Find where the given text appears and provide that cell's center as [x, y] coordinate. 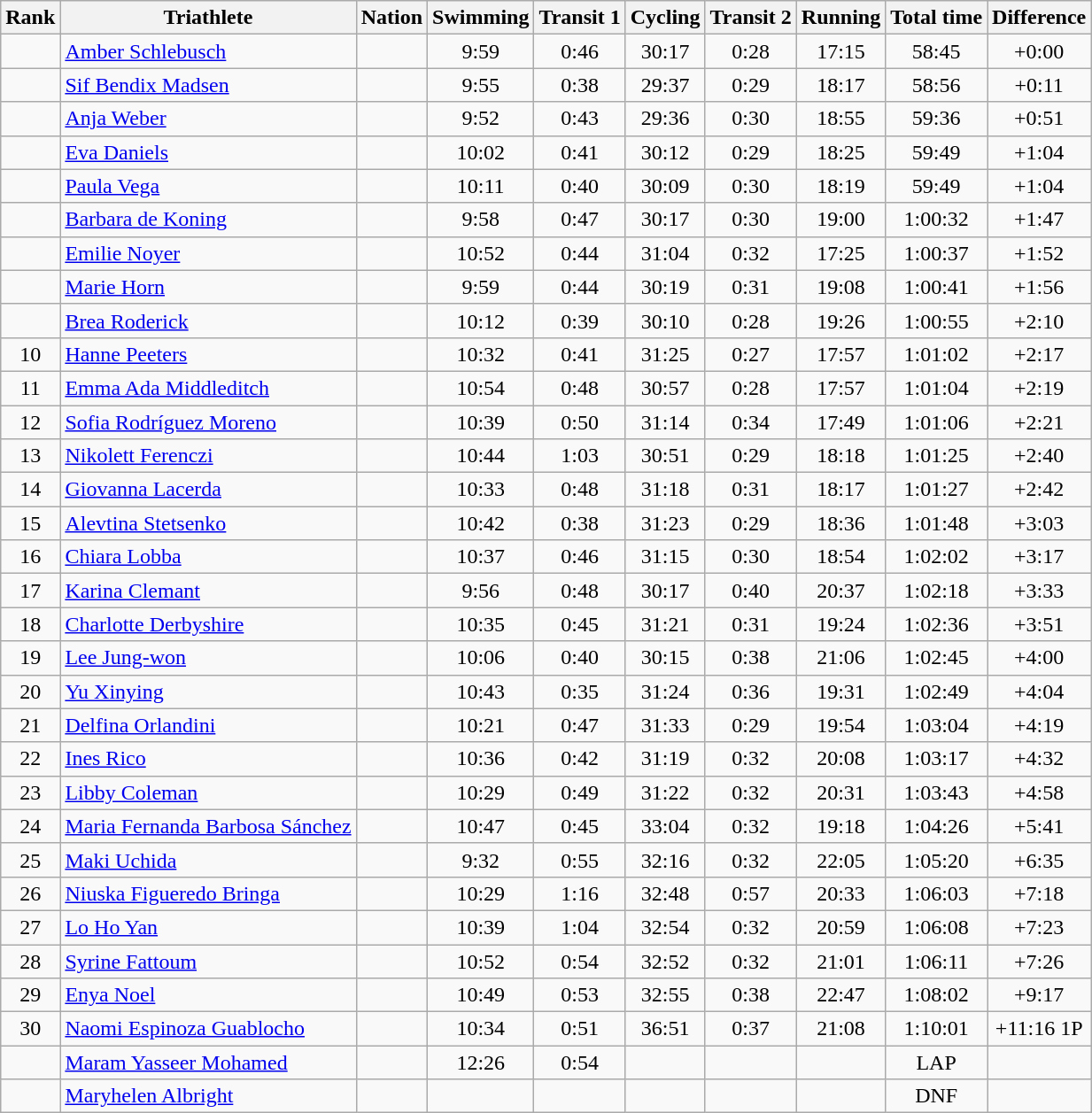
Emma Ada Middleditch [208, 388]
0:57 [751, 893]
15 [30, 523]
Amber Schlebusch [208, 51]
1:00:41 [937, 287]
Transit 2 [751, 18]
0:39 [579, 321]
Brea Roderick [208, 321]
Maria Fernanda Barbosa Sánchez [208, 826]
32:52 [665, 961]
21 [30, 725]
25 [30, 860]
31:14 [665, 422]
24 [30, 826]
19:24 [840, 624]
20:31 [840, 792]
32:48 [665, 893]
Triathlete [208, 18]
Libby Coleman [208, 792]
+7:18 [1040, 893]
10:49 [481, 995]
+0:11 [1040, 85]
31:19 [665, 759]
18:54 [840, 557]
17:15 [840, 51]
1:00:37 [937, 253]
Transit 1 [579, 18]
Maram Yasseer Mohamed [208, 1063]
19:54 [840, 725]
10:37 [481, 557]
9:52 [481, 119]
1:06:08 [937, 927]
19:18 [840, 826]
12:26 [481, 1063]
10:33 [481, 490]
10:36 [481, 759]
10:21 [481, 725]
Nation [391, 18]
31:21 [665, 624]
31:23 [665, 523]
LAP [937, 1063]
32:16 [665, 860]
0:53 [579, 995]
0:43 [579, 119]
1:00:55 [937, 321]
20:37 [840, 591]
10:34 [481, 1029]
1:01:25 [937, 456]
30:51 [665, 456]
Running [840, 18]
1:08:02 [937, 995]
+7:26 [1040, 961]
30:10 [665, 321]
1:10:01 [937, 1029]
20:08 [840, 759]
1:02:45 [937, 658]
0:51 [579, 1029]
32:54 [665, 927]
1:02:36 [937, 624]
1:03:43 [937, 792]
1:04 [579, 927]
1:03 [579, 456]
22:47 [840, 995]
31:15 [665, 557]
19:08 [840, 287]
21:08 [840, 1029]
+2:42 [1040, 490]
28 [30, 961]
18:36 [840, 523]
30:15 [665, 658]
Emilie Noyer [208, 253]
21:06 [840, 658]
30:57 [665, 388]
Giovanna Lacerda [208, 490]
27 [30, 927]
+6:35 [1040, 860]
17 [30, 591]
30:09 [665, 186]
22:05 [840, 860]
1:03:17 [937, 759]
Swimming [481, 18]
0:36 [751, 692]
Eva Daniels [208, 152]
+2:17 [1040, 354]
10:42 [481, 523]
+3:17 [1040, 557]
23 [30, 792]
+0:51 [1040, 119]
+4:19 [1040, 725]
+3:51 [1040, 624]
18 [30, 624]
Difference [1040, 18]
1:02:02 [937, 557]
0:49 [579, 792]
0:35 [579, 692]
30:19 [665, 287]
Sif Bendix Madsen [208, 85]
Charlotte Derbyshire [208, 624]
31:25 [665, 354]
10:12 [481, 321]
+0:00 [1040, 51]
13 [30, 456]
Cycling [665, 18]
0:50 [579, 422]
20 [30, 692]
Barbara de Koning [208, 220]
+4:32 [1040, 759]
+1:52 [1040, 253]
Karina Clemant [208, 591]
31:18 [665, 490]
26 [30, 893]
9:55 [481, 85]
31:04 [665, 253]
30:12 [665, 152]
Enya Noel [208, 995]
1:02:18 [937, 591]
0:55 [579, 860]
Chiara Lobba [208, 557]
10:35 [481, 624]
9:58 [481, 220]
0:37 [751, 1029]
Paula Vega [208, 186]
0:42 [579, 759]
1:02:49 [937, 692]
19:26 [840, 321]
10:11 [481, 186]
+9:17 [1040, 995]
29:37 [665, 85]
58:45 [937, 51]
9:56 [481, 591]
Ines Rico [208, 759]
36:51 [665, 1029]
1:05:20 [937, 860]
10:43 [481, 692]
9:32 [481, 860]
+2:21 [1040, 422]
Total time [937, 18]
1:01:02 [937, 354]
Maryhelen Albright [208, 1096]
+3:33 [1040, 591]
20:33 [840, 893]
Lo Ho Yan [208, 927]
Niuska Figueredo Bringa [208, 893]
14 [30, 490]
Marie Horn [208, 287]
10:44 [481, 456]
+2:10 [1040, 321]
+7:23 [1040, 927]
1:16 [579, 893]
22 [30, 759]
+2:40 [1040, 456]
Delfina Orlandini [208, 725]
+3:03 [1040, 523]
1:01:48 [937, 523]
17:49 [840, 422]
Naomi Espinoza Guablocho [208, 1029]
29 [30, 995]
+2:19 [1040, 388]
18:19 [840, 186]
31:24 [665, 692]
10 [30, 354]
31:33 [665, 725]
30 [30, 1029]
+4:04 [1040, 692]
31:22 [665, 792]
DNF [937, 1096]
1:04:26 [937, 826]
18:55 [840, 119]
1:06:03 [937, 893]
1:01:27 [937, 490]
10:47 [481, 826]
Syrine Fattoum [208, 961]
Sofia Rodríguez Moreno [208, 422]
Hanne Peeters [208, 354]
10:32 [481, 354]
18:18 [840, 456]
20:59 [840, 927]
58:56 [937, 85]
17:25 [840, 253]
Lee Jung-won [208, 658]
Yu Xinying [208, 692]
33:04 [665, 826]
0:27 [751, 354]
16 [30, 557]
11 [30, 388]
Maki Uchida [208, 860]
Anja Weber [208, 119]
10:54 [481, 388]
19:00 [840, 220]
0:34 [751, 422]
1:01:04 [937, 388]
29:36 [665, 119]
Alevtina Stetsenko [208, 523]
12 [30, 422]
19 [30, 658]
10:06 [481, 658]
+1:47 [1040, 220]
18:25 [840, 152]
+4:58 [1040, 792]
Nikolett Ferenczi [208, 456]
1:00:32 [937, 220]
Rank [30, 18]
+11:16 1P [1040, 1029]
+4:00 [1040, 658]
10:02 [481, 152]
1:03:04 [937, 725]
+5:41 [1040, 826]
1:01:06 [937, 422]
+1:56 [1040, 287]
32:55 [665, 995]
21:01 [840, 961]
1:06:11 [937, 961]
59:36 [937, 119]
19:31 [840, 692]
